Identify which cell holds the provided text, then report its (X, Y) central coordinate. 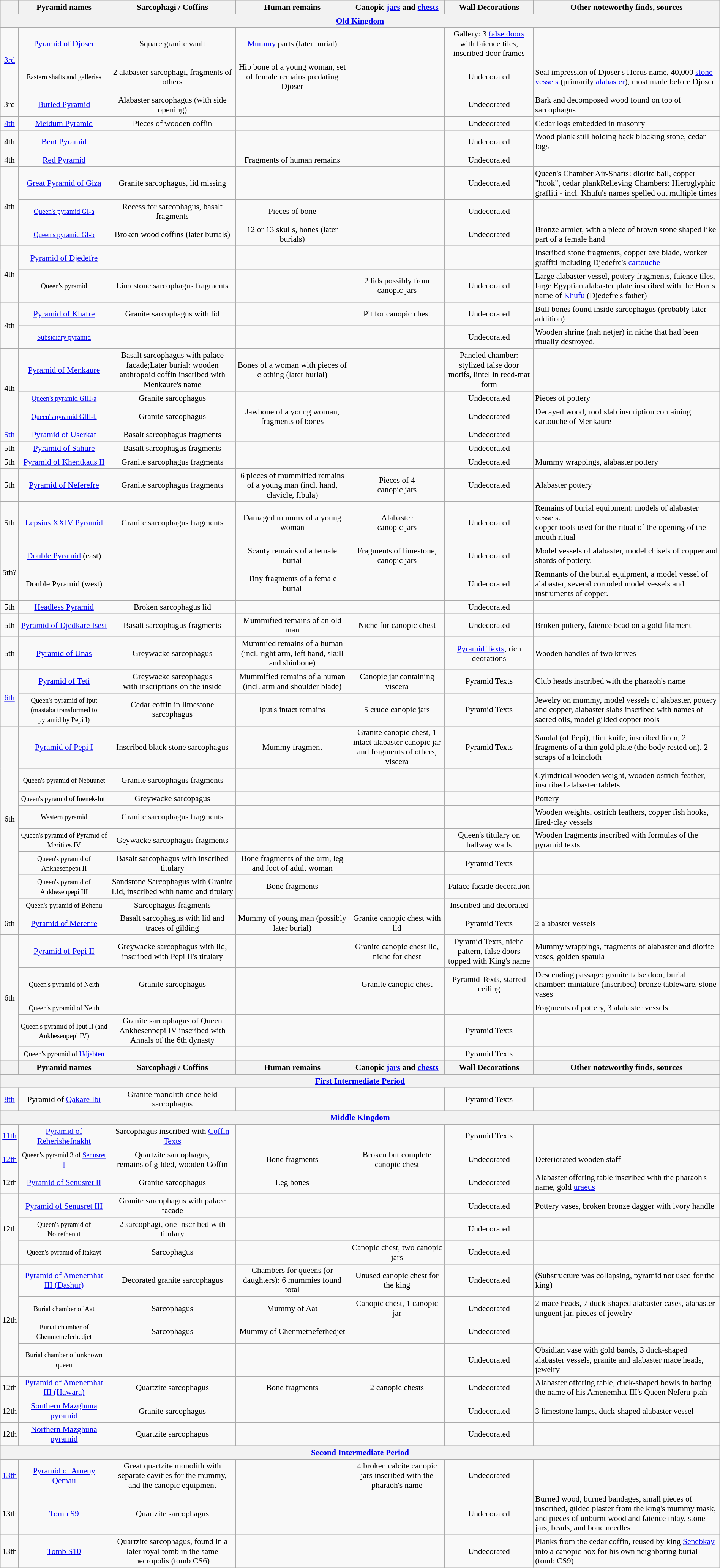
Bull bones found inside sarcophagus (probably later addition) (627, 314)
2 alabaster vessels (627, 923)
Pyramid of Menkaure (64, 370)
Middle Kingdom (360, 1118)
Subsidiary pyramid (64, 337)
Mummy of Chenmetneferhedjet (292, 1332)
Jewelry on mummy, model vessels of alabaster, pottery and copper, alabaster slabs inscribed with names of sacred oils, model gilded copper tools (627, 710)
Granite sarcophagus with lid (172, 314)
Buried Pyramid (64, 105)
Granite sarcophagus with palace facade (172, 1206)
Cedar coffin in limestone sarcophagus (172, 710)
Wooden shrine (nah netjer) in niche that had been ritually destroyed. (627, 337)
Granite canopic chest (397, 985)
Palace facade decoration (489, 887)
5th? (10, 572)
5 crude canopic jars (397, 710)
Alabaster offering table, duck-shaped bowls in baring the name of his Amenemhat III's Queen Neferu-ptah (627, 1388)
Pyramid of Pepi I (64, 747)
Granite canopic chest with lid (397, 923)
Basalt sarcophagus with lid and traces of gilding (172, 923)
Lepsius XXIV Pyramid (64, 523)
Remains of burial equipment: models of alabaster vessels.copper tools used for the ritual of the opening of the mouth ritual (627, 523)
Great Pyramid of Giza (64, 183)
Queen's pyramid of Iput (mastaba transformed to pyramid by Pepi I) (64, 710)
12 or 13 skulls, bones (later burials) (292, 235)
Burial chamber of unknown queen (64, 1360)
Pottery (627, 799)
11th (10, 1136)
Granite sarcophagus, lid missing (172, 183)
(Substructure was collapsing, pyramid not used for the king) (627, 1280)
Wooden weights, ostrich feathers, copper fish hooks, fired-clay vessels (627, 817)
Iput's intact remains (292, 710)
Leg bones (292, 1183)
Pyramid of Neferefre (64, 485)
Niche for canopic chest (397, 625)
Queen's pyramid GI-a (64, 211)
Mummy of Aat (292, 1308)
Pieces of pottery (627, 398)
Pieces of bone (292, 211)
Bones of a woman with pieces of clothing (later burial) (292, 370)
Sandstone Sarcophagus with Granite Lid, inscribed with name and titulary (172, 887)
Broken wood coffins (later burials) (172, 235)
Gallery: 3 false doors with faience tiles, inscribed door frames (489, 44)
Inscribed and decorated (489, 905)
Granite monolith once held sarcophagus (172, 1099)
Obsidian vase with gold bands, 3 duck-shaped alabaster vessels, granite and alabaster mace heads, jewelry (627, 1360)
Mummified remains of a human (incl. arm and shoulder blade) (292, 681)
Pyramid of Ameny Qemau (64, 1476)
Damaged mummy of a young woman (292, 523)
Burial chamber of Aat (64, 1308)
Remnants of the burial equipment, a model vessel of alabaster, several corroded model vessels and instruments of copper. (627, 584)
Queen's pyramid of Itakayt (64, 1252)
Queen's pyramid 3 of Senusret I (64, 1159)
Canopic chest, 1 canopic jar (397, 1308)
Large alabaster vessel, pottery fragments, faience tiles, large Egyptian alabaster plate inscribed with the Horus name of Khufu (Djedefre's father) (627, 286)
Planks from the cedar coffin, reused by king Senebkay into a canopic box for his own neighboring burial (tomb CS9) (627, 1551)
Greywacke sarcophagus with lid, inscribed with Pepi II's titulary (172, 952)
Wood plank still holding back blocking stone, cedar logs (627, 141)
Queen's titulary on hallway walls (489, 840)
Tomb S10 (64, 1551)
Pyramid of Reherishefnakht (64, 1136)
Model vessels of alabaster, model chisels of copper and shards of pottery. (627, 556)
2 alabaster sarcophagi, fragments of others (172, 77)
Deteriorated wooden staff (627, 1159)
Bark and decomposed wood found on top of sarcophagus (627, 105)
Tomb S9 (64, 1514)
Red Pyramid (64, 160)
Queen's pyramid GI-b (64, 235)
Wooden fragments inscribed with formulas of the pyramid texts (627, 840)
Bronze armlet, with a piece of brown stone shaped like part of a female hand (627, 235)
Decayed wood, roof slab inscription containing cartouche of Menkaure (627, 416)
6 pieces of mummified remains of a young man (incl. hand, clavicle, fibula) (292, 485)
Jawbone of a young woman, fragments of bones (292, 416)
Alabaster sarcophagus (with side opening) (172, 105)
Canopic chest, two canopic jars (397, 1252)
Mummified remains of an old man (292, 625)
Queen's pyramid GIII-b (64, 416)
Descending passage: granite false door, burial chamber: miniature (inscribed) bronze tableware, stone vases (627, 985)
Pyramid of Pepi II (64, 952)
Pyramid Texts, starred ceiling (489, 985)
Mummied remains of a human(incl. right arm, left hand, skull and shinbone) (292, 653)
Great quartzite monolith with separate cavities for the mummy, and the canopic equipment (172, 1476)
Pyramid of Djedkare Isesi (64, 625)
Mummy wrappings, fragments of alabaster and diorite vases, golden spatula (627, 952)
Fragments of limestone, canopic jars (397, 556)
Pyramid of Djedefre (64, 258)
Granite sarcophagus of Queen Ankhesenpepi IV inscribed with Annals of the 6th dynasty (172, 1031)
Basalt sarcophagus with inscribed titulary (172, 864)
Pyramid of Amenemhat III (Hawara) (64, 1388)
Pyramid of Senusret III (64, 1206)
Bone fragments of the arm, leg and foot of adult woman (292, 864)
2 sarcophagi, one inscribed with titulary (172, 1229)
2 lids possibly from canopic jars (397, 286)
Decorated granite sarcophagus (172, 1280)
Queen's pyramid of Nofrethenut (64, 1229)
Meidum Pyramid (64, 123)
Double Pyramid (west) (64, 584)
Queen's pyramid of Ankhesenpepi III (64, 887)
8th (10, 1099)
Club heads inscribed with the pharaoh's name (627, 681)
Pyramid of Teti (64, 681)
Western pyramid (64, 817)
Pyramid of Amenemhat III (Dashur) (64, 1280)
Greywacke sarcophaguswith inscriptions on the inside (172, 681)
Quartzite sarcophagus, found in a later royal tomb in the same necropolis (tomb CS6) (172, 1551)
Broken sarcophagus lid (172, 607)
4 broken calcite canopic jars inscribed with the pharaoh's name (397, 1476)
Eastern shafts and galleries (64, 77)
Pyramid of Khafre (64, 314)
Sarcophagus inscribed with Coffin Texts (172, 1136)
3 limestone lamps, duck-shaped alabaster vessel (627, 1411)
Canopic jar containingviscera (397, 681)
Wooden handles of two knives (627, 653)
Pottery vases, broken bronze dagger with ivory handle (627, 1206)
Pit for canopic chest (397, 314)
Geywacke sarcophagus fragments (172, 840)
Queen's pyramid of Inenek-Inti (64, 799)
Old Kingdom (360, 21)
Mummy of young man (possibly later burial) (292, 923)
First Intermediate Period (360, 1081)
Cedar logs embedded in masonry (627, 123)
Burial chamber of Chenmetneferhedjet (64, 1332)
2 canopic chests (397, 1388)
Tiny fragments of a female burial (292, 584)
Pyramid Texts, rich deorations (489, 653)
Queen's pyramid of Pyramid of Meritites IV (64, 840)
Pyramid of Merenre (64, 923)
Cylindrical wooden weight, wooden ostrich feather, inscribed alabaster tablets (627, 780)
Southern Mazghuna pyramid (64, 1411)
Pieces of 4canopic jars (397, 485)
Sandal (of Pepi), flint knife, inscribed linen, 2 fragments of a thin gold plate (the body rested on), 2 scraps of a loincloth (627, 747)
Pyramid of Userkaf (64, 435)
Granite canopic chest, 1 intact alabaster canopic jar and fragments of others, viscera (397, 747)
Queen's pyramid GIII-a (64, 398)
Chambers for queens (or daughters): 6 mummies found total (292, 1280)
Pyramid of Djoser (64, 44)
Bent Pyramid (64, 141)
Pyramid of Senusret II (64, 1183)
Fragments of human remains (292, 160)
Queen's pyramid of Nebuunet (64, 780)
Pyramid of Khentkaus II (64, 462)
Pyramid of Unas (64, 653)
Granite canopic chest lid, niche for chest (397, 952)
Queen's pyramid of Behenu (64, 905)
Greywacke sarcophagus (172, 653)
Pyramid Texts, niche pattern, false doors topped with King's name (489, 952)
Mummy fragment (292, 747)
Alabastercanopic jars (397, 523)
Second Intermediate Period (360, 1453)
Square granite vault (172, 44)
Alabaster pottery (627, 485)
Pyramid of Qakare Ibi (64, 1099)
Sarcophagus fragments (172, 905)
Unused canopic chest for the king (397, 1280)
Limestone sarcophagus fragments (172, 286)
Queen's pyramid (64, 286)
Queen's pyramid of Iput II (and Ankhesenpepi IV) (64, 1031)
Broken pottery, faience bead on a gold filament (627, 625)
Alabaster offering table inscribed with the pharaoh's name, gold uraeus (627, 1183)
Paneled chamber: stylized false door motifs, lintel in reed-mat form (489, 370)
Inscribed stone fragments, copper axe blade, worker graffiti including Djedefre's cartouche (627, 258)
Pyramid of Sahure (64, 449)
Recess for sarcophagus, basalt fragments (172, 211)
Northern Mazghuna pyramid (64, 1434)
Headless Pyramid (64, 607)
Scanty remains of a female burial (292, 556)
Inscribed black stone sarcophagus (172, 747)
Mummy parts (later burial) (292, 44)
Broken but complete canopic chest (397, 1159)
Greywacke sarcopagus (172, 799)
Mummy wrappings, alabaster pottery (627, 462)
Hip bone of a young woman, set of female remains predating Djoser (292, 77)
2 mace heads, 7 duck-shaped alabaster cases, alabaster unguent jar, pieces of jewelry (627, 1308)
Seal impression of Djoser's Horus name, 40,000 stone vessels (primarily alabaster), most made before Djoser (627, 77)
Fragments of pottery, 3 alabaster vessels (627, 1008)
Queen's pyramid of Ankhesenpepi II (64, 864)
Double Pyramid (east) (64, 556)
Quartzite sarcophagus,remains of gilded, wooden Coffin (172, 1159)
Basalt sarcophagus with palace facade;Later burial: wooden anthropoid coffin inscribed with Menkaure's name (172, 370)
Queen's pyramid of Udjebten (64, 1054)
Pieces of wooden coffin (172, 123)
